Extract the [X, Y] coordinate from the center of the cell holding the provided text.  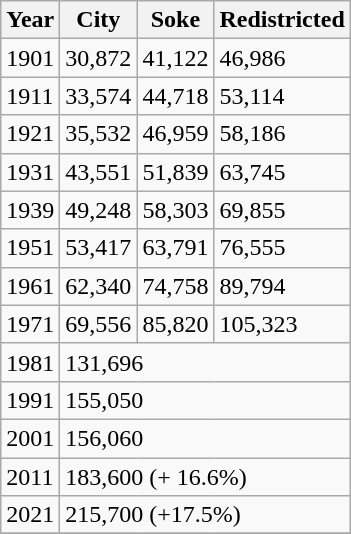
89,794 [282, 286]
43,551 [98, 172]
46,986 [282, 58]
69,556 [98, 324]
46,959 [176, 134]
41,122 [176, 58]
1951 [30, 248]
City [98, 20]
1901 [30, 58]
2011 [30, 477]
2001 [30, 438]
33,574 [98, 96]
1981 [30, 362]
1911 [30, 96]
53,114 [282, 96]
51,839 [176, 172]
131,696 [205, 362]
35,532 [98, 134]
155,050 [205, 400]
1931 [30, 172]
53,417 [98, 248]
1991 [30, 400]
63,791 [176, 248]
30,872 [98, 58]
44,718 [176, 96]
69,855 [282, 210]
Year [30, 20]
215,700 (+17.5%) [205, 515]
1971 [30, 324]
1921 [30, 134]
105,323 [282, 324]
62,340 [98, 286]
156,060 [205, 438]
49,248 [98, 210]
Redistricted [282, 20]
74,758 [176, 286]
58,303 [176, 210]
58,186 [282, 134]
63,745 [282, 172]
1939 [30, 210]
1961 [30, 286]
Soke [176, 20]
76,555 [282, 248]
85,820 [176, 324]
2021 [30, 515]
183,600 (+ 16.6%) [205, 477]
